Detect which cell encompasses the target text, then output its (x, y) center coordinate. 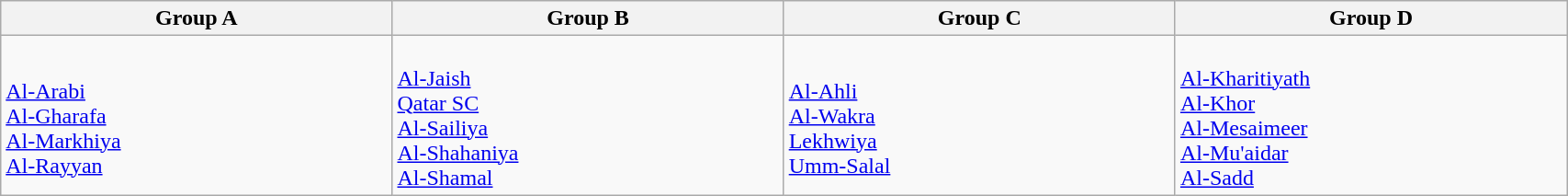
Al-Jaish Qatar SC Al-Sailiya Al-Shahaniya Al-Shamal (588, 116)
Al-Arabi Al-Gharafa Al-Markhiya Al-Rayyan (197, 116)
Al-Ahli Al-Wakra Lekhwiya Umm-Salal (979, 116)
Al-Kharitiyath Al-Khor Al-Mesaimeer Al-Mu'aidar Al-Sadd (1371, 116)
Group D (1371, 18)
Group A (197, 18)
Group B (588, 18)
Group C (979, 18)
